Locate the cell with the specified text and output its [X, Y] center coordinate. 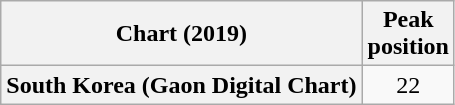
Peakposition [408, 34]
Chart (2019) [182, 34]
22 [408, 85]
South Korea (Gaon Digital Chart) [182, 85]
